Find where the given text appears and provide that cell's center as (x, y) coordinate. 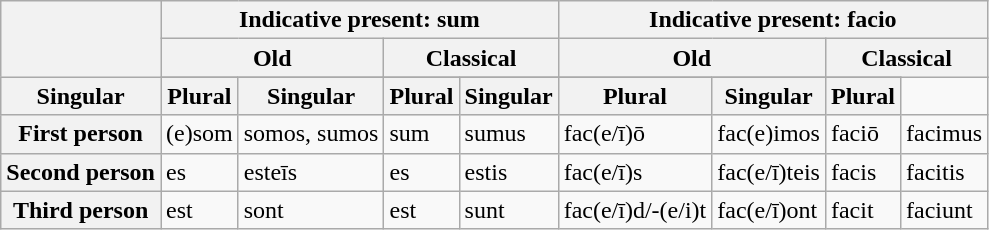
facis (862, 172)
faciō (862, 134)
fac(e/ī)ont (769, 210)
Indicative present: facio (772, 20)
facit (862, 210)
sumus (508, 134)
sum (422, 134)
faciunt (944, 210)
Third person (81, 210)
fac(e/ī)teis (769, 172)
estis (508, 172)
(e)som (199, 134)
facimus (944, 134)
fac(e/ī)ō (635, 134)
fac(e/ī)s (635, 172)
esteīs (311, 172)
somos, sumos (311, 134)
sont (311, 210)
sunt (508, 210)
Indicative present: sum (359, 20)
fac(e/ī)d/-(e/i)t (635, 210)
First person (81, 134)
Second person (81, 172)
fac(e)imos (769, 134)
facitis (944, 172)
